Return (X, Y) of the center of cell containing provided text 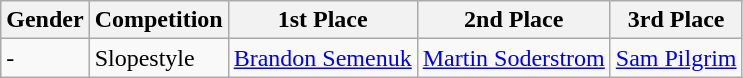
Slopestyle (158, 58)
Brandon Semenuk (322, 58)
1st Place (322, 20)
Sam Pilgrim (676, 58)
2nd Place (514, 20)
Gender (45, 20)
Competition (158, 20)
3rd Place (676, 20)
- (45, 58)
Martin Soderstrom (514, 58)
